Output the [X, Y] coordinate of the center of the cell containing the given text.  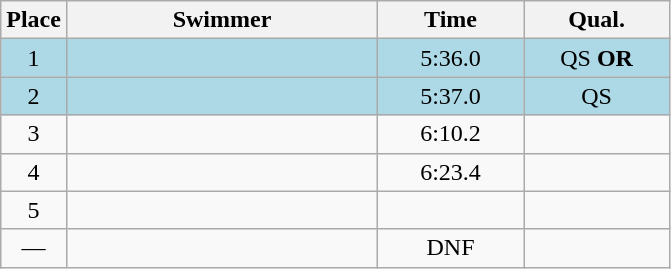
5 [34, 210]
Place [34, 20]
QS OR [597, 58]
Qual. [597, 20]
DNF [451, 248]
3 [34, 134]
— [34, 248]
1 [34, 58]
Swimmer [222, 20]
5:36.0 [451, 58]
Time [451, 20]
6:23.4 [451, 172]
2 [34, 96]
QS [597, 96]
6:10.2 [451, 134]
5:37.0 [451, 96]
4 [34, 172]
